Locate the cell with the specified text and output its [x, y] center coordinate. 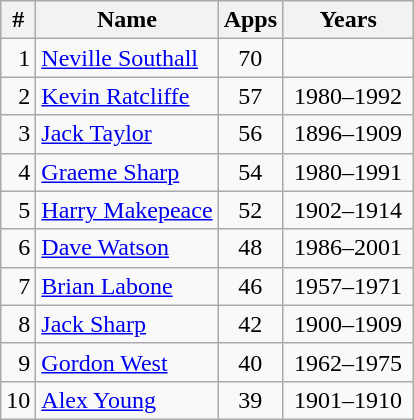
1986–2001 [348, 248]
39 [250, 400]
1980–1991 [348, 172]
# [18, 20]
2 [18, 96]
Jack Sharp [127, 324]
5 [18, 210]
4 [18, 172]
54 [250, 172]
Apps [250, 20]
1896–1909 [348, 134]
Graeme Sharp [127, 172]
Brian Labone [127, 286]
Dave Watson [127, 248]
7 [18, 286]
8 [18, 324]
Years [348, 20]
48 [250, 248]
52 [250, 210]
70 [250, 58]
1 [18, 58]
Harry Makepeace [127, 210]
1980–1992 [348, 96]
57 [250, 96]
1902–1914 [348, 210]
1901–1910 [348, 400]
10 [18, 400]
1957–1971 [348, 286]
9 [18, 362]
42 [250, 324]
1900–1909 [348, 324]
3 [18, 134]
Kevin Ratcliffe [127, 96]
Alex Young [127, 400]
6 [18, 248]
Name [127, 20]
1962–1975 [348, 362]
Jack Taylor [127, 134]
46 [250, 286]
Gordon West [127, 362]
40 [250, 362]
Neville Southall [127, 58]
56 [250, 134]
